Pinpoint the cell where the given text exists, returning its [X, Y] midpoint coordinate. 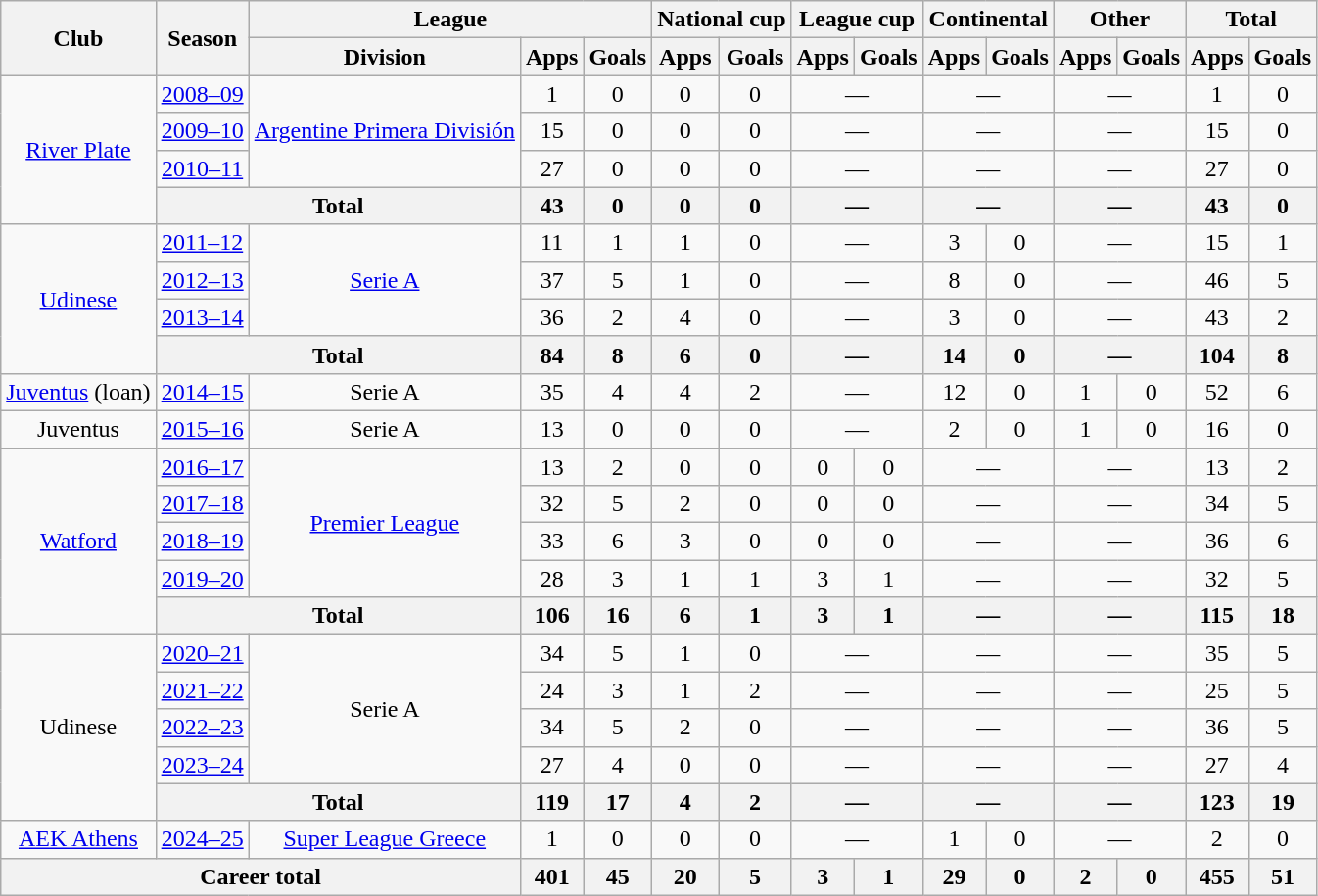
20 [685, 876]
Continental [988, 20]
2021–22 [202, 690]
17 [618, 802]
12 [954, 392]
2018–19 [202, 542]
Other [1119, 20]
119 [551, 802]
Juventus (loan) [78, 392]
46 [1217, 280]
123 [1217, 802]
Premier League [384, 523]
14 [954, 354]
455 [1217, 876]
19 [1283, 802]
River Plate [78, 150]
2009–10 [202, 131]
Club [78, 38]
29 [954, 876]
401 [551, 876]
AEK Athens [78, 839]
2017–18 [202, 504]
2023–24 [202, 765]
Watford [78, 542]
Argentine Primera División [384, 131]
Season [202, 38]
2010–11 [202, 168]
League cup [857, 20]
Career total [260, 876]
2020–21 [202, 653]
2022–23 [202, 728]
106 [551, 616]
115 [1217, 616]
33 [551, 542]
18 [1283, 616]
National cup [722, 20]
37 [551, 280]
2012–13 [202, 280]
104 [1217, 354]
84 [551, 354]
25 [1217, 690]
11 [551, 243]
45 [618, 876]
Division [384, 57]
2014–15 [202, 392]
2011–12 [202, 243]
2019–20 [202, 579]
Super League Greece [384, 839]
2013–14 [202, 317]
2024–25 [202, 839]
Juventus [78, 429]
League [450, 20]
28 [551, 579]
52 [1217, 392]
51 [1283, 876]
2016–17 [202, 467]
2015–16 [202, 429]
2008–09 [202, 94]
24 [551, 690]
